Locate the cell with the specified text and output its (x, y) center coordinate. 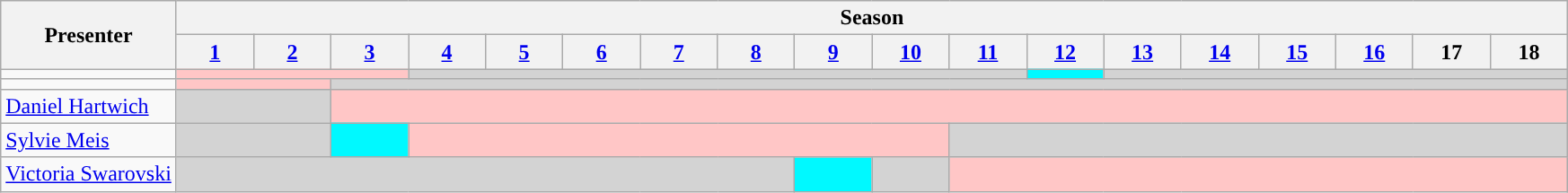
14 (1220, 52)
13 (1142, 52)
Presenter (89, 35)
Sylvie Meis (89, 140)
3 (369, 52)
16 (1374, 52)
9 (833, 52)
Daniel Hartwich (89, 106)
4 (447, 52)
18 (1528, 52)
8 (756, 52)
17 (1451, 52)
Victoria Swarovski (89, 174)
1 (215, 52)
12 (1065, 52)
6 (602, 52)
10 (911, 52)
15 (1297, 52)
Season (871, 18)
11 (988, 52)
7 (679, 52)
2 (292, 52)
5 (524, 52)
